Pinpoint the cell where the given text exists, returning its (X, Y) midpoint coordinate. 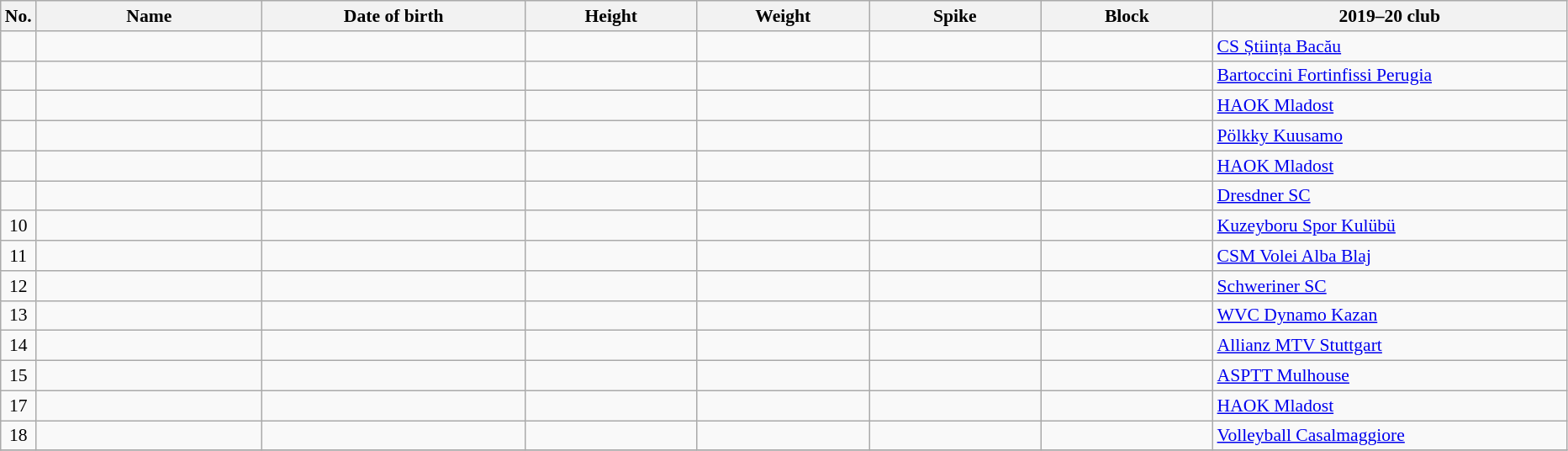
Name (150, 16)
CSM Volei Alba Blaj (1391, 256)
10 (18, 226)
18 (18, 436)
ASPTT Mulhouse (1391, 376)
Block (1127, 16)
WVC Dynamo Kazan (1391, 316)
Volleyball Casalmaggiore (1391, 436)
Height (610, 16)
Allianz MTV Stuttgart (1391, 346)
14 (18, 346)
Pölkky Kuusamo (1391, 136)
17 (18, 406)
11 (18, 256)
Schweriner SC (1391, 286)
No. (18, 16)
Date of birth (393, 16)
Dresdner SC (1391, 196)
Bartoccini Fortinfissi Perugia (1391, 76)
Weight (784, 16)
CS Știința Bacău (1391, 46)
Kuzeyboru Spor Kulübü (1391, 226)
2019–20 club (1391, 16)
15 (18, 376)
13 (18, 316)
12 (18, 286)
Spike (955, 16)
